Scan for the cell matching the given text and deliver its (x, y) coordinate at center. 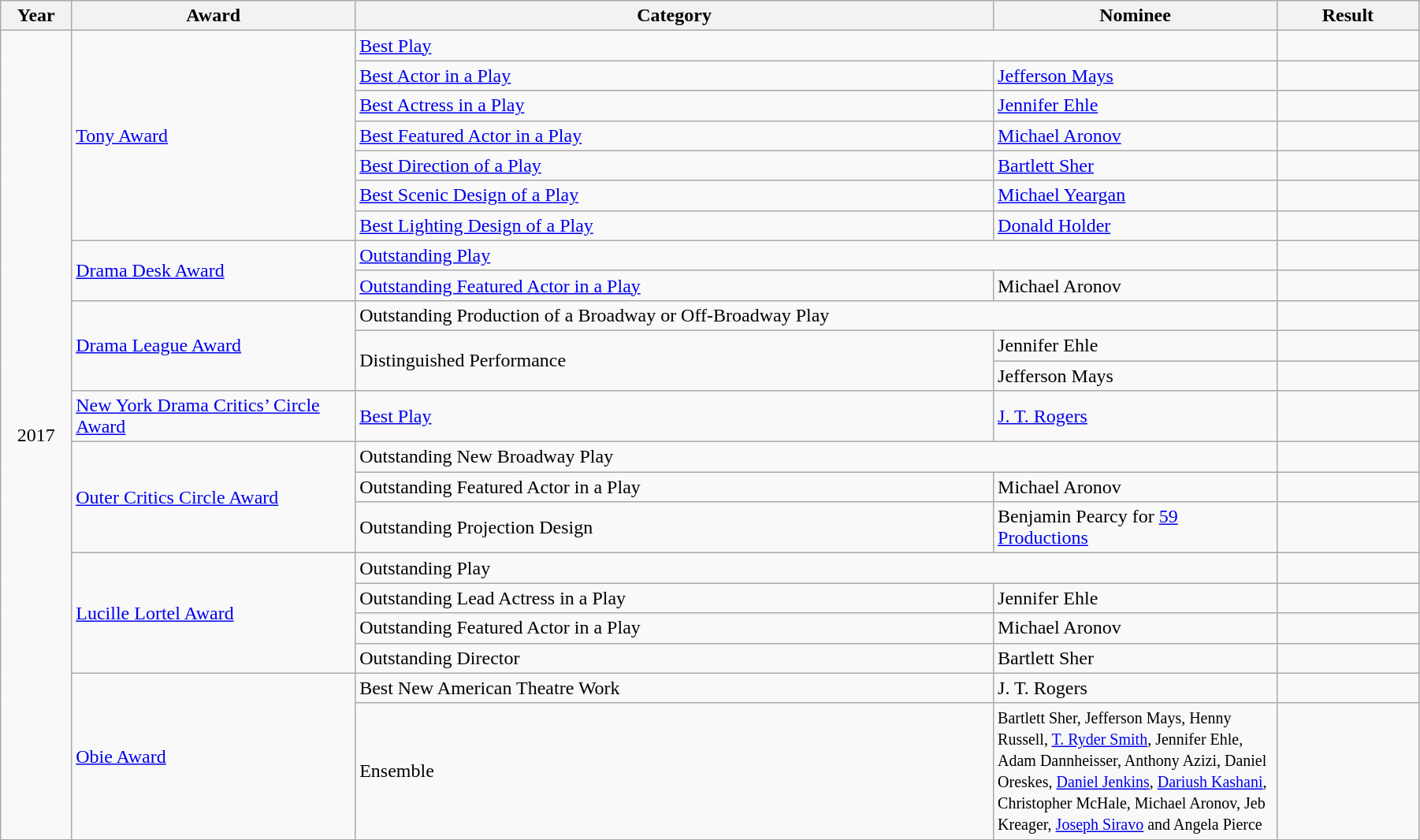
Year (36, 16)
Lucille Lortel Award (214, 613)
Best Actress in a Play (675, 106)
Drama League Award (214, 345)
Nominee (1136, 16)
Result (1348, 16)
Outstanding New Broadway Play (816, 457)
Outstanding Lead Actress in a Play (675, 598)
Michael Yeargan (1136, 195)
Best Direction of a Play (675, 165)
2017 (36, 435)
Best Scenic Design of a Play (675, 195)
Outstanding Production of a Broadway or Off-Broadway Play (816, 315)
Distinguished Performance (675, 360)
Donald Holder (1136, 225)
Award (214, 16)
New York Drama Critics’ Circle Award (214, 416)
Outstanding Projection Design (675, 528)
Best Featured Actor in a Play (675, 136)
Best Lighting Design of a Play (675, 225)
Outstanding Director (675, 658)
Tony Award (214, 136)
Ensemble (675, 771)
Benjamin Pearcy for 59 Productions (1136, 528)
Drama Desk Award (214, 270)
Category (675, 16)
Outer Critics Circle Award (214, 498)
Best Actor in a Play (675, 76)
Best New American Theatre Work (675, 688)
Obie Award (214, 756)
